Determine the [X, Y] coordinate at the center of the cell enclosing the given text.  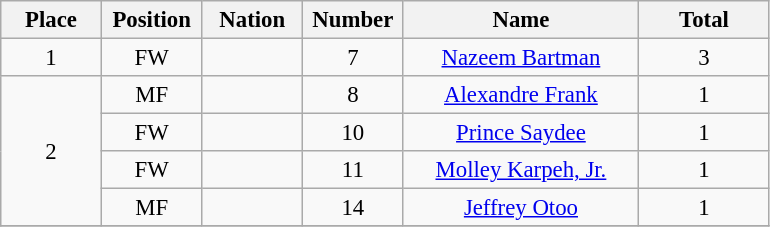
Jeffrey Otoo [521, 208]
Prince Saydee [521, 133]
10 [354, 133]
Place [52, 20]
3 [704, 58]
Total [704, 20]
7 [354, 58]
Position [152, 20]
14 [354, 208]
11 [354, 170]
Nazeem Bartman [521, 58]
Molley Karpeh, Jr. [521, 170]
Name [521, 20]
Alexandre Frank [521, 95]
Number [354, 20]
2 [52, 151]
8 [354, 95]
Nation [252, 20]
